Identify which cell holds the provided text, then report its [x, y] central coordinate. 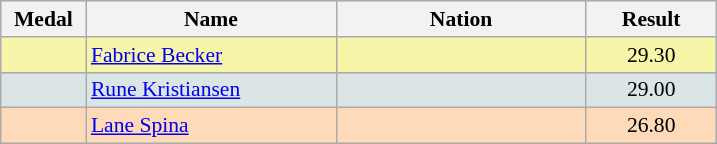
Rune Kristiansen [211, 90]
26.80 [651, 126]
Medal [44, 19]
Lane Spina [211, 126]
29.00 [651, 90]
Result [651, 19]
Fabrice Becker [211, 55]
29.30 [651, 55]
Nation [461, 19]
Name [211, 19]
